From the cell containing the given text, extract its center point as [X, Y] coordinate. 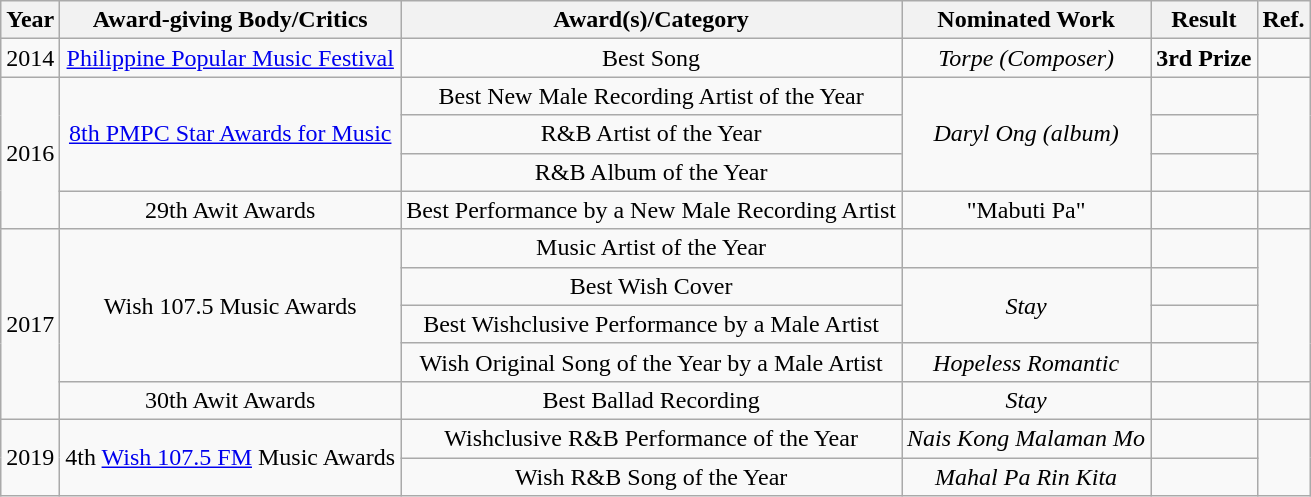
Best Ballad Recording [652, 400]
Best Wishclusive Performance by a Male Artist [652, 324]
Wish Original Song of the Year by a Male Artist [652, 362]
Wish 107.5 Music Awards [230, 305]
4th Wish 107.5 FM Music Awards [230, 457]
Year [30, 20]
2017 [30, 324]
Philippine Popular Music Festival [230, 58]
2014 [30, 58]
3rd Prize [1204, 58]
Ref. [1284, 20]
Award-giving Body/Critics [230, 20]
29th Awit Awards [230, 210]
Best Wish Cover [652, 286]
"Mabuti Pa" [1026, 210]
R&B Artist of the Year [652, 134]
Award(s)/Category [652, 20]
8th PMPC Star Awards for Music [230, 134]
R&B Album of the Year [652, 172]
Best Performance by a New Male Recording Artist [652, 210]
Mahal Pa Rin Kita [1026, 477]
Best Song [652, 58]
2016 [30, 153]
Torpe (Composer) [1026, 58]
Best New Male Recording Artist of the Year [652, 96]
Wish R&B Song of the Year [652, 477]
30th Awit Awards [230, 400]
Wishclusive R&B Performance of the Year [652, 438]
Music Artist of the Year [652, 248]
Nominated Work [1026, 20]
2019 [30, 457]
Nais Kong Malaman Mo [1026, 438]
Result [1204, 20]
Hopeless Romantic [1026, 362]
Daryl Ong (album) [1026, 134]
